Determine the (x, y) coordinate at the center of the cell enclosing the given text.  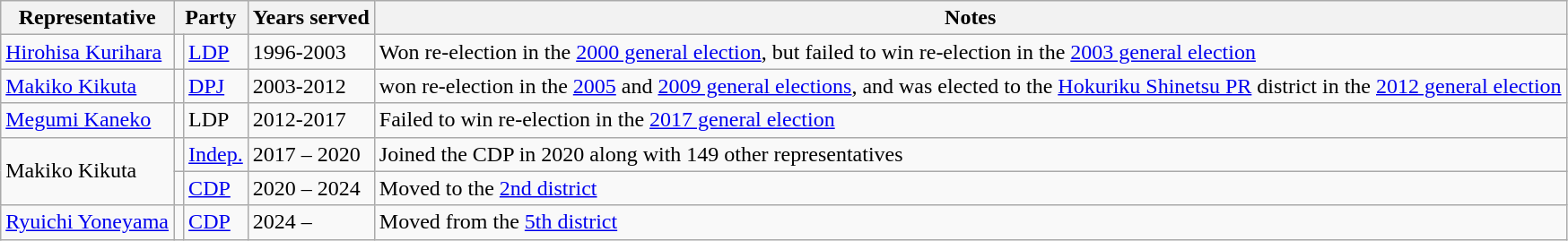
2020 – 2024 (310, 188)
won re-election in the 2005 and 2009 general elections, and was elected to the Hokuriku Shinetsu PR district in the 2012 general election (971, 86)
Party (212, 18)
Joined the CDP in 2020 along with 149 other representatives (971, 154)
Years served (310, 18)
Moved to the 2nd district (971, 188)
Moved from the 5th district (971, 222)
Failed to win re-election in the 2017 general election (971, 120)
Indep. (216, 154)
Notes (971, 18)
2017 – 2020 (310, 154)
2012-2017 (310, 120)
Ryuichi Yoneyama (88, 222)
1996-2003 (310, 52)
DPJ (216, 86)
2024 – (310, 222)
Megumi Kaneko (88, 120)
Hirohisa Kurihara (88, 52)
2003-2012 (310, 86)
Representative (88, 18)
Won re-election in the 2000 general election, but failed to win re-election in the 2003 general election (971, 52)
